Find where the given text appears and provide that cell's center as [x, y] coordinate. 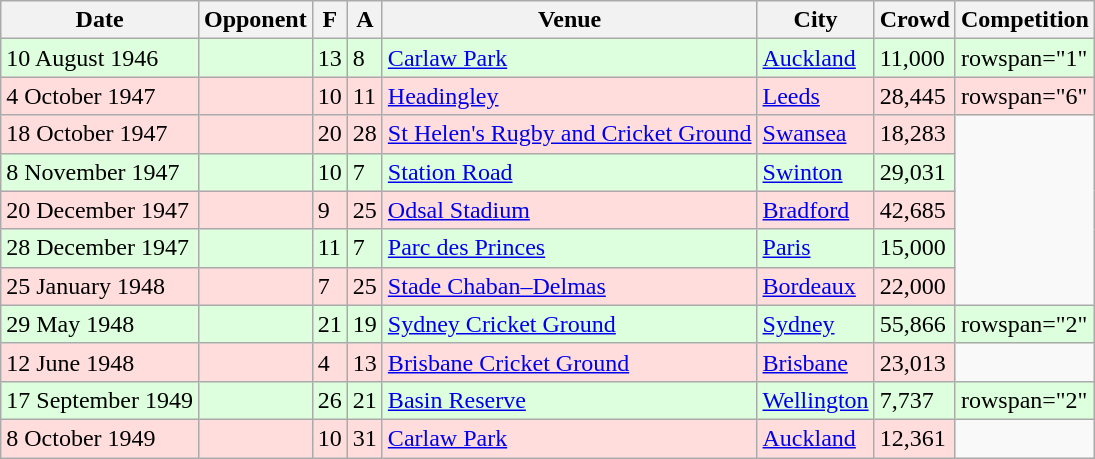
Bordeaux [816, 286]
9 [330, 210]
St Helen's Rugby and Cricket Ground [570, 134]
Parc des Princes [570, 248]
11,000 [914, 58]
15,000 [914, 248]
4 October 1947 [100, 96]
4 [330, 362]
Brisbane [816, 362]
42,685 [914, 210]
20 [330, 134]
Sydney Cricket Ground [570, 324]
Date [100, 20]
Headingley [570, 96]
55,866 [914, 324]
17 September 1949 [100, 400]
18 October 1947 [100, 134]
8 [364, 58]
7,737 [914, 400]
28 [364, 134]
Leeds [816, 96]
28,445 [914, 96]
Sydney [816, 324]
Wellington [816, 400]
22,000 [914, 286]
29,031 [914, 172]
Brisbane Cricket Ground [570, 362]
10 August 1946 [100, 58]
19 [364, 324]
18,283 [914, 134]
Crowd [914, 20]
Station Road [570, 172]
City [816, 20]
8 November 1947 [100, 172]
Bradford [816, 210]
Venue [570, 20]
Swinton [816, 172]
Opponent [255, 20]
12,361 [914, 438]
rowspan="1" [1024, 58]
Odsal Stadium [570, 210]
A [364, 20]
12 June 1948 [100, 362]
Basin Reserve [570, 400]
8 October 1949 [100, 438]
23,013 [914, 362]
Competition [1024, 20]
28 December 1947 [100, 248]
29 May 1948 [100, 324]
Paris [816, 248]
26 [330, 400]
20 December 1947 [100, 210]
Swansea [816, 134]
rowspan="6" [1024, 96]
31 [364, 438]
25 January 1948 [100, 286]
Stade Chaban–Delmas [570, 286]
F [330, 20]
